Scan for the cell matching the given text and deliver its [X, Y] coordinate at center. 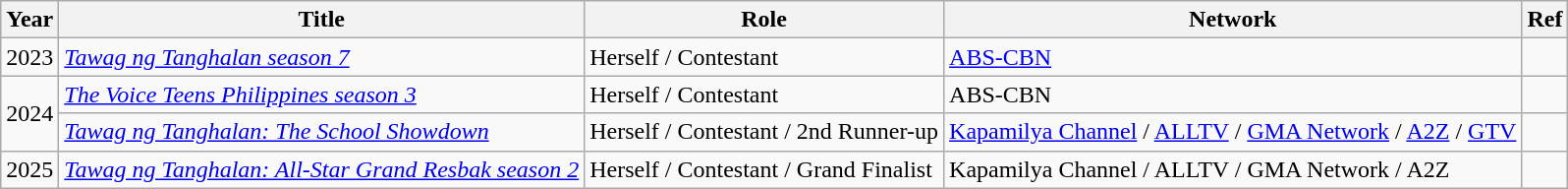
Network [1233, 20]
Year [29, 20]
Kapamilya Channel / ALLTV / GMA Network / A2Z [1233, 169]
Herself / Contestant / Grand Finalist [764, 169]
Herself / Contestant / 2nd Runner-up [764, 132]
Tawag ng Tanghalan: All-Star Grand Resbak season 2 [322, 169]
Kapamilya Channel / ALLTV / GMA Network / A2Z / GTV [1233, 132]
2024 [29, 113]
Title [322, 20]
Ref [1544, 20]
Tawag ng Tanghalan season 7 [322, 57]
Tawag ng Tanghalan: The School Showdown [322, 132]
2023 [29, 57]
The Voice Teens Philippines season 3 [322, 94]
Role [764, 20]
2025 [29, 169]
